Search for the cell housing the specified text and yield its (x, y) center coordinate. 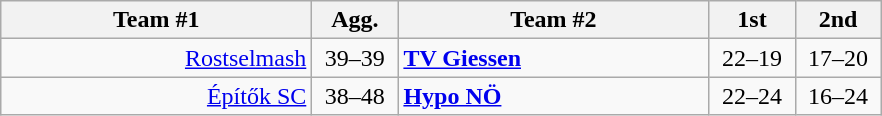
22–24 (752, 96)
38–48 (355, 96)
Építők SC (156, 96)
TV Giessen (554, 58)
Rostselmash (156, 58)
22–19 (752, 58)
Team #1 (156, 20)
Agg. (355, 20)
17–20 (838, 58)
16–24 (838, 96)
Team #2 (554, 20)
1st (752, 20)
2nd (838, 20)
39–39 (355, 58)
Hypo NÖ (554, 96)
